Extract the [x, y] coordinate from the center of the cell holding the provided text.  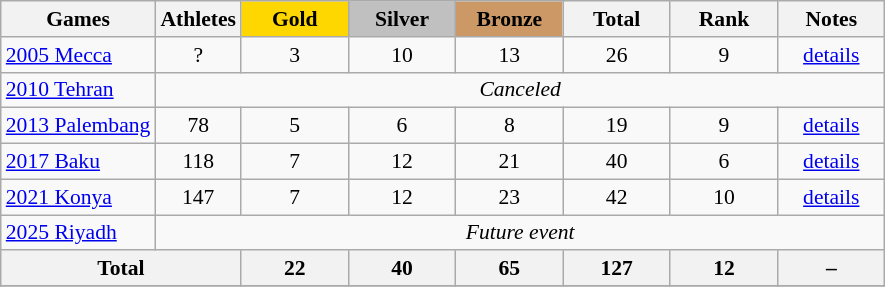
2025 Riyadh [78, 233]
5 [294, 126]
Rank [724, 19]
2021 Konya [78, 197]
Athletes [198, 19]
42 [616, 197]
Canceled [520, 90]
78 [198, 126]
2013 Palembang [78, 126]
19 [616, 126]
23 [510, 197]
Games [78, 19]
147 [198, 197]
3 [294, 55]
21 [510, 162]
Gold [294, 19]
2017 Baku [78, 162]
13 [510, 55]
65 [510, 269]
Silver [402, 19]
118 [198, 162]
Bronze [510, 19]
2010 Tehran [78, 90]
– [832, 269]
Notes [832, 19]
2005 Mecca [78, 55]
22 [294, 269]
26 [616, 55]
? [198, 55]
Future event [520, 233]
8 [510, 126]
127 [616, 269]
